Find where the given text appears and provide that cell's center as (x, y) coordinate. 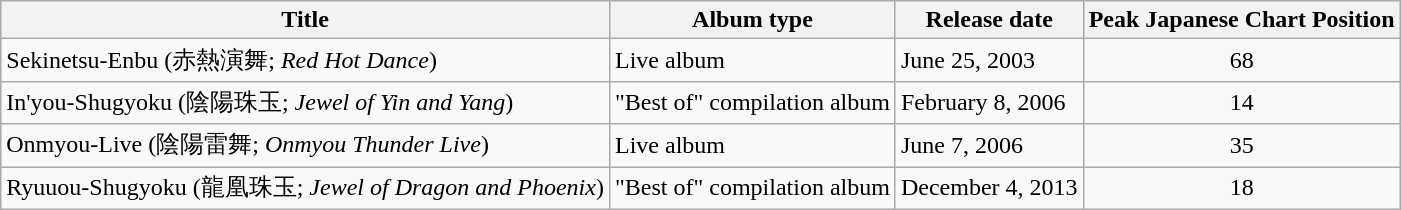
June 25, 2003 (989, 60)
In'you-Shugyoku (陰陽珠玉; Jewel of Yin and Yang) (306, 102)
Album type (752, 20)
June 7, 2006 (989, 146)
Title (306, 20)
Release date (989, 20)
68 (1242, 60)
14 (1242, 102)
Onmyou-Live (陰陽雷舞; Onmyou Thunder Live) (306, 146)
18 (1242, 188)
Ryuuou-Shugyoku (龍凰珠玉; Jewel of Dragon and Phoenix) (306, 188)
35 (1242, 146)
Sekinetsu-Enbu (赤熱演舞; Red Hot Dance) (306, 60)
February 8, 2006 (989, 102)
Peak Japanese Chart Position (1242, 20)
December 4, 2013 (989, 188)
